Provide the [x, y] coordinate of the cell's center where the given text is located.  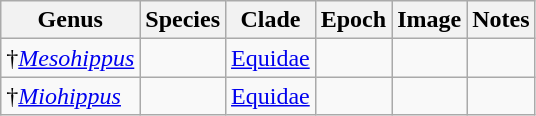
Clade [271, 20]
†Mesohippus [70, 58]
†Miohippus [70, 96]
Notes [501, 20]
Image [430, 20]
Species [183, 20]
Epoch [353, 20]
Genus [70, 20]
